Scan for the cell matching the given text and deliver its [X, Y] coordinate at center. 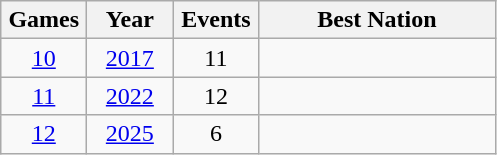
Year [130, 20]
Events [216, 20]
Best Nation [377, 20]
2017 [130, 58]
2025 [130, 134]
6 [216, 134]
2022 [130, 96]
10 [44, 58]
Games [44, 20]
